Detect which cell encompasses the target text, then output its (X, Y) center coordinate. 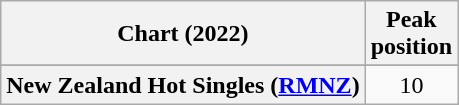
10 (411, 85)
Peakposition (411, 34)
New Zealand Hot Singles (RMNZ) (183, 85)
Chart (2022) (183, 34)
